For the text-containing cell, return its midpoint in [X, Y] coordinate format. 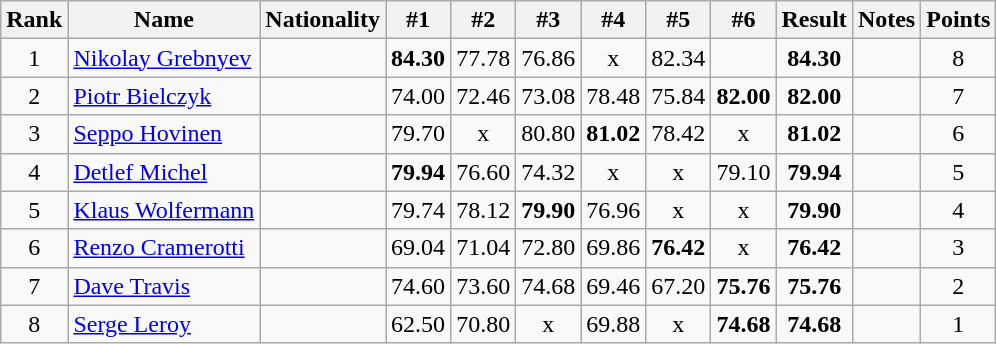
Nikolay Grebnyev [164, 58]
76.86 [548, 58]
67.20 [678, 286]
Points [958, 20]
72.80 [548, 248]
Nationality [323, 20]
#5 [678, 20]
Piotr Bielczyk [164, 96]
78.12 [484, 210]
69.46 [614, 286]
#3 [548, 20]
73.60 [484, 286]
74.00 [418, 96]
#4 [614, 20]
Seppo Hovinen [164, 134]
Rank [34, 20]
79.70 [418, 134]
75.84 [678, 96]
76.96 [614, 210]
Renzo Cramerotti [164, 248]
80.80 [548, 134]
79.74 [418, 210]
69.86 [614, 248]
Detlef Michel [164, 172]
76.60 [484, 172]
72.46 [484, 96]
70.80 [484, 324]
78.42 [678, 134]
79.10 [744, 172]
74.60 [418, 286]
Dave Travis [164, 286]
82.34 [678, 58]
69.04 [418, 248]
73.08 [548, 96]
#1 [418, 20]
#6 [744, 20]
Name [164, 20]
Klaus Wolfermann [164, 210]
77.78 [484, 58]
62.50 [418, 324]
71.04 [484, 248]
#2 [484, 20]
69.88 [614, 324]
78.48 [614, 96]
Result [814, 20]
74.32 [548, 172]
Serge Leroy [164, 324]
Notes [886, 20]
